Identify which cell holds the provided text, then report its (x, y) central coordinate. 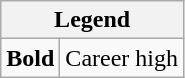
Legend (92, 20)
Career high (122, 58)
Bold (30, 58)
